From the cell containing the given text, extract its center point as (X, Y) coordinate. 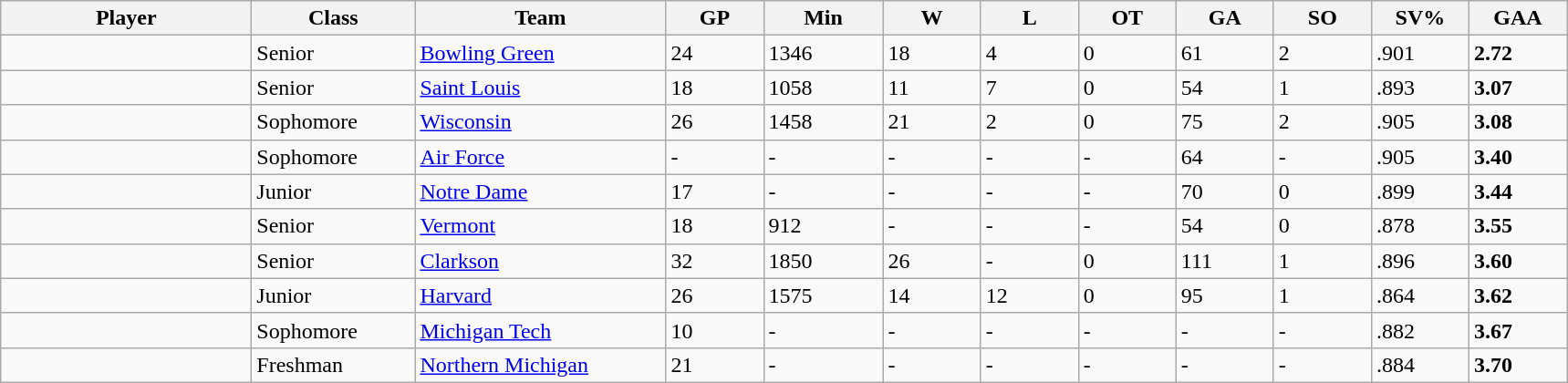
1058 (823, 88)
.893 (1419, 88)
3.62 (1518, 295)
Min (823, 18)
L (1029, 18)
Vermont (540, 226)
Freshman (334, 365)
.901 (1419, 53)
11 (932, 88)
1850 (823, 261)
Saint Louis (540, 88)
17 (715, 191)
GA (1224, 18)
14 (932, 295)
70 (1224, 191)
W (932, 18)
GAA (1518, 18)
.899 (1419, 191)
4 (1029, 53)
Notre Dame (540, 191)
.878 (1419, 226)
Michigan Tech (540, 330)
.882 (1419, 330)
2.72 (1518, 53)
OT (1127, 18)
1346 (823, 53)
12 (1029, 295)
.884 (1419, 365)
95 (1224, 295)
.896 (1419, 261)
3.44 (1518, 191)
Northern Michigan (540, 365)
SO (1323, 18)
3.40 (1518, 157)
3.70 (1518, 365)
Wisconsin (540, 122)
.864 (1419, 295)
7 (1029, 88)
32 (715, 261)
3.07 (1518, 88)
Air Force (540, 157)
Clarkson (540, 261)
3.08 (1518, 122)
1575 (823, 295)
Class (334, 18)
10 (715, 330)
3.55 (1518, 226)
1458 (823, 122)
Player (126, 18)
3.60 (1518, 261)
912 (823, 226)
Team (540, 18)
111 (1224, 261)
SV% (1419, 18)
Bowling Green (540, 53)
64 (1224, 157)
Harvard (540, 295)
61 (1224, 53)
75 (1224, 122)
GP (715, 18)
24 (715, 53)
3.67 (1518, 330)
